Pinpoint the cell where the given text exists, returning its (x, y) midpoint coordinate. 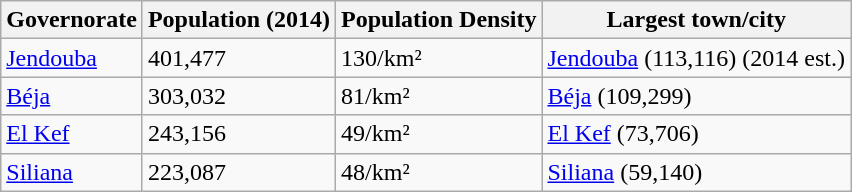
Siliana (72, 172)
El Kef (73,706) (696, 134)
223,087 (238, 172)
Largest town/city (696, 20)
Béja (72, 96)
Béja (109,299) (696, 96)
243,156 (238, 134)
El Kef (72, 134)
Jendouba (72, 58)
49/km² (439, 134)
Governorate (72, 20)
Population Density (439, 20)
81/km² (439, 96)
Siliana (59,140) (696, 172)
303,032 (238, 96)
48/km² (439, 172)
130/km² (439, 58)
401,477 (238, 58)
Jendouba (113,116) (2014 est.) (696, 58)
Population (2014) (238, 20)
